Pinpoint the cell where the given text exists, returning its (X, Y) midpoint coordinate. 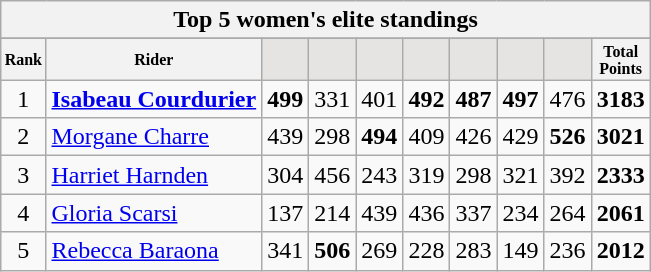
429 (520, 137)
321 (520, 175)
Gloria Scarsi (154, 213)
319 (426, 175)
497 (520, 99)
436 (426, 213)
426 (474, 137)
337 (474, 213)
409 (426, 137)
228 (426, 251)
456 (332, 175)
Isabeau Courdurier (154, 99)
236 (568, 251)
283 (474, 251)
3 (24, 175)
Morgane Charre (154, 137)
Top 5 women's elite standings (326, 20)
Harriet Harnden (154, 175)
149 (520, 251)
506 (332, 251)
476 (568, 99)
2012 (620, 251)
2061 (620, 213)
487 (474, 99)
2333 (620, 175)
3021 (620, 137)
492 (426, 99)
392 (568, 175)
269 (380, 251)
Rider (154, 60)
304 (286, 175)
243 (380, 175)
2 (24, 137)
234 (520, 213)
341 (286, 251)
494 (380, 137)
Rebecca Baraona (154, 251)
526 (568, 137)
137 (286, 213)
1 (24, 99)
214 (332, 213)
TotalPoints (620, 60)
5 (24, 251)
264 (568, 213)
4 (24, 213)
Rank (24, 60)
401 (380, 99)
3183 (620, 99)
499 (286, 99)
331 (332, 99)
